From the cell containing the given text, extract its center point as [x, y] coordinate. 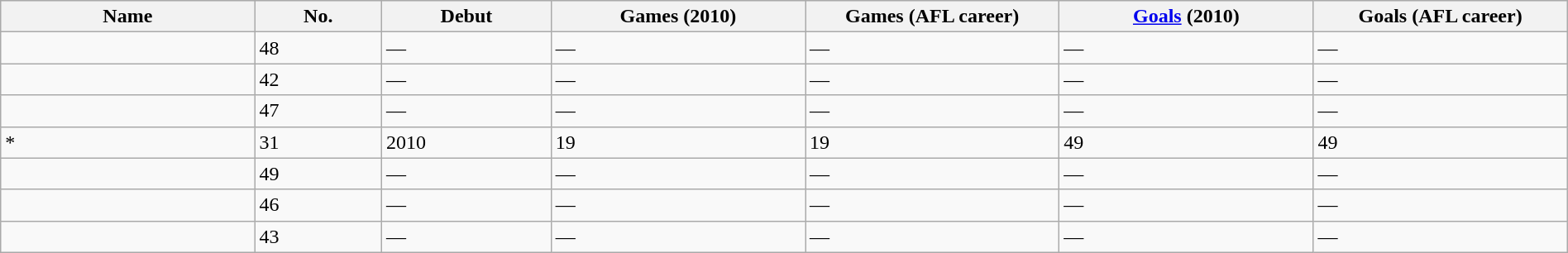
Debut [466, 17]
48 [318, 48]
47 [318, 111]
Name [127, 17]
43 [318, 236]
Games (AFL career) [933, 17]
Goals (2010) [1186, 17]
46 [318, 205]
31 [318, 142]
Goals (AFL career) [1441, 17]
42 [318, 79]
Games (2010) [678, 17]
* [127, 142]
2010 [466, 142]
No. [318, 17]
